Determine the (X, Y) coordinate at the center of the cell enclosing the given text.  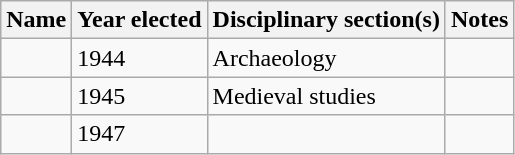
Notes (479, 20)
1947 (140, 134)
1944 (140, 58)
Medieval studies (326, 96)
Archaeology (326, 58)
1945 (140, 96)
Year elected (140, 20)
Name (36, 20)
Disciplinary section(s) (326, 20)
